Output the (x, y) coordinate of the center of the cell containing the given text.  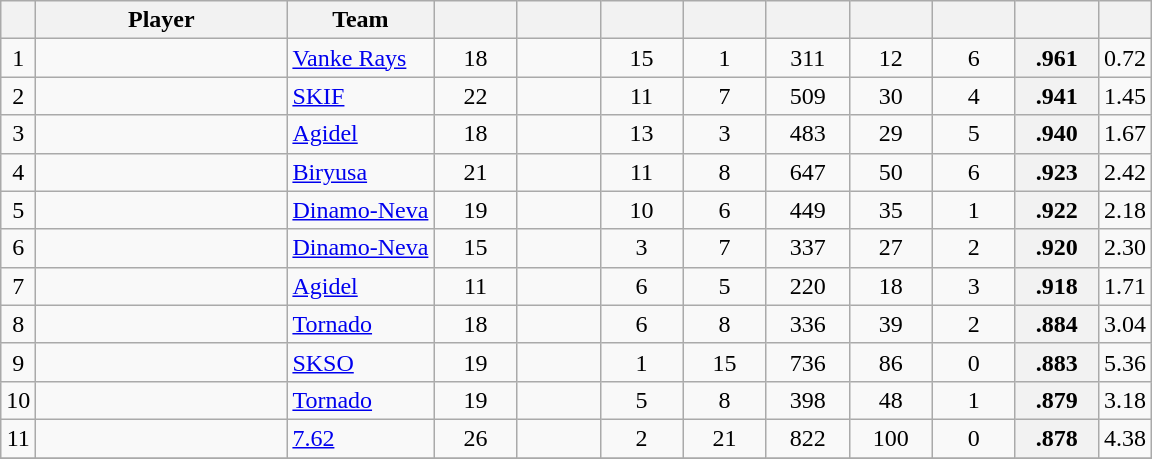
35 (890, 210)
29 (890, 134)
3.18 (1124, 400)
27 (890, 248)
100 (890, 438)
1.71 (1124, 286)
50 (890, 172)
.883 (1056, 362)
.961 (1056, 58)
2.30 (1124, 248)
.922 (1056, 210)
4.38 (1124, 438)
SKIF (360, 96)
Biryusa (360, 172)
2.42 (1124, 172)
48 (890, 400)
2.18 (1124, 210)
Player (162, 20)
647 (808, 172)
311 (808, 58)
39 (890, 324)
398 (808, 400)
.920 (1056, 248)
.918 (1056, 286)
86 (890, 362)
.884 (1056, 324)
736 (808, 362)
1.67 (1124, 134)
483 (808, 134)
9 (18, 362)
.923 (1056, 172)
336 (808, 324)
22 (476, 96)
7.62 (360, 438)
.941 (1056, 96)
449 (808, 210)
Team (360, 20)
822 (808, 438)
337 (808, 248)
3.04 (1124, 324)
1.45 (1124, 96)
26 (476, 438)
5.36 (1124, 362)
0.72 (1124, 58)
Vanke Rays (360, 58)
509 (808, 96)
12 (890, 58)
30 (890, 96)
.940 (1056, 134)
.879 (1056, 400)
13 (642, 134)
.878 (1056, 438)
220 (808, 286)
SKSO (360, 362)
